Capture the cell that displays the provided text and extract its [X, Y] central coordinate. 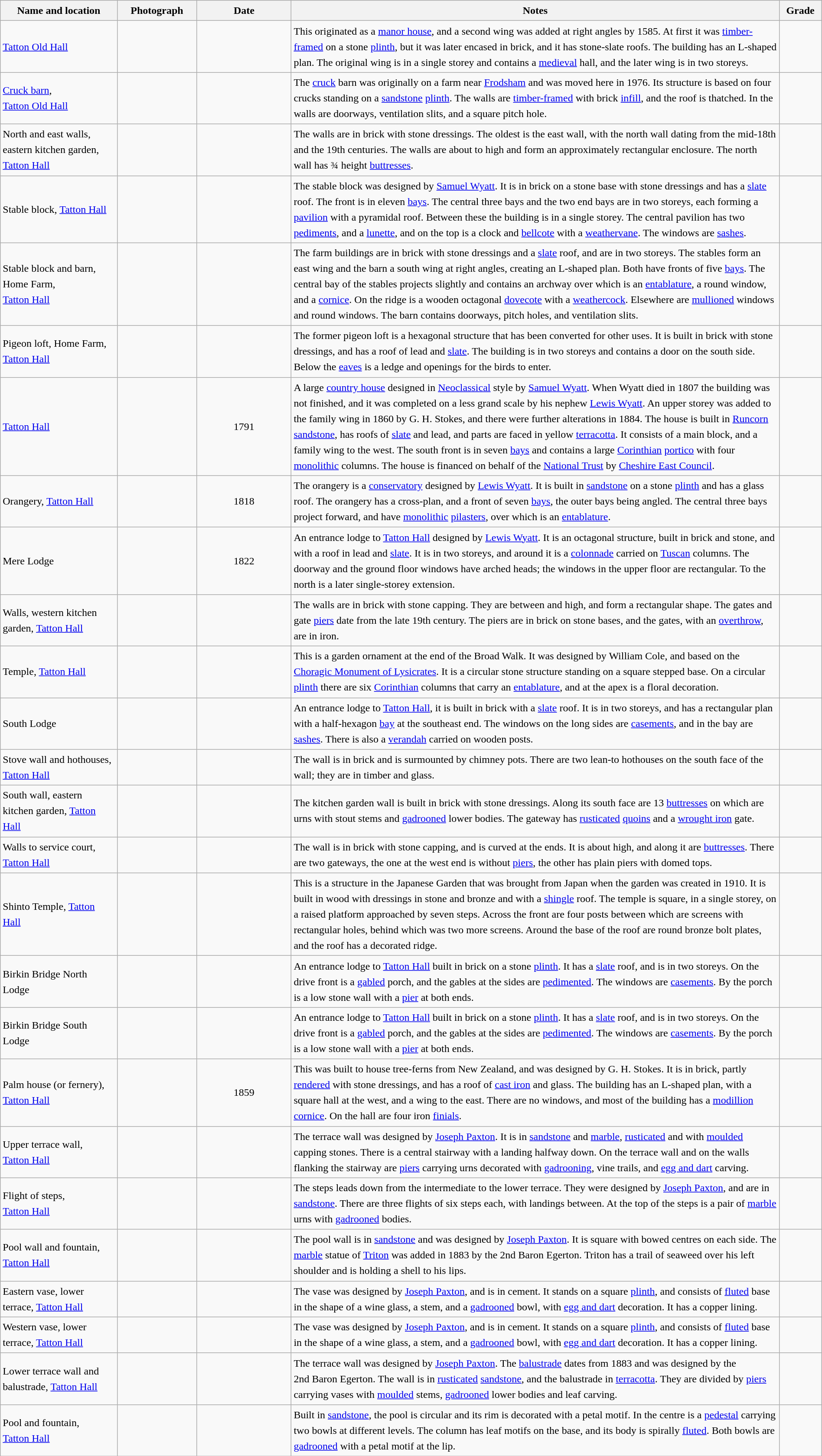
Stable block, Tatton Hall [59, 209]
Grade [800, 10]
South Lodge [59, 724]
Stable block and barn, Home Farm,Tatton Hall [59, 284]
Date [244, 10]
1818 [244, 501]
The wall is in brick and is surmounted by chimney pots. There are two lean-to hothouses on the south face of the wall; they are in timber and glass. [535, 767]
Pool and fountain,Tatton Hall [59, 1430]
Flight of steps,Tatton Hall [59, 1203]
Temple, Tatton Hall [59, 672]
Walls, western kitchen garden, Tatton Hall [59, 620]
Pigeon loft, Home Farm,Tatton Hall [59, 351]
South wall, eastern kitchen garden, Tatton Hall [59, 811]
Shinto Temple, Tatton Hall [59, 915]
Palm house (or fernery),Tatton Hall [59, 1092]
Western vase, lower terrace, Tatton Hall [59, 1335]
Notes [535, 10]
Cruck barn,Tatton Old Hall [59, 98]
Eastern vase, lower terrace, Tatton Hall [59, 1299]
1822 [244, 561]
Stove wall and hothouses, Tatton Hall [59, 767]
Birkin Bridge South Lodge [59, 1033]
Orangery, Tatton Hall [59, 501]
Birkin Bridge North Lodge [59, 981]
1859 [244, 1092]
Upper terrace wall,Tatton Hall [59, 1152]
Lower terrace wall and balustrade, Tatton Hall [59, 1378]
North and east walls, eastern kitchen garden, Tatton Hall [59, 150]
Mere Lodge [59, 561]
Tatton Old Hall [59, 47]
1791 [244, 427]
Walls to service court, Tatton Hall [59, 855]
Tatton Hall [59, 427]
Name and location [59, 10]
Pool wall and fountain,Tatton Hall [59, 1255]
Photograph [157, 10]
